Extract the [x, y] coordinate from the center of the cell holding the provided text.  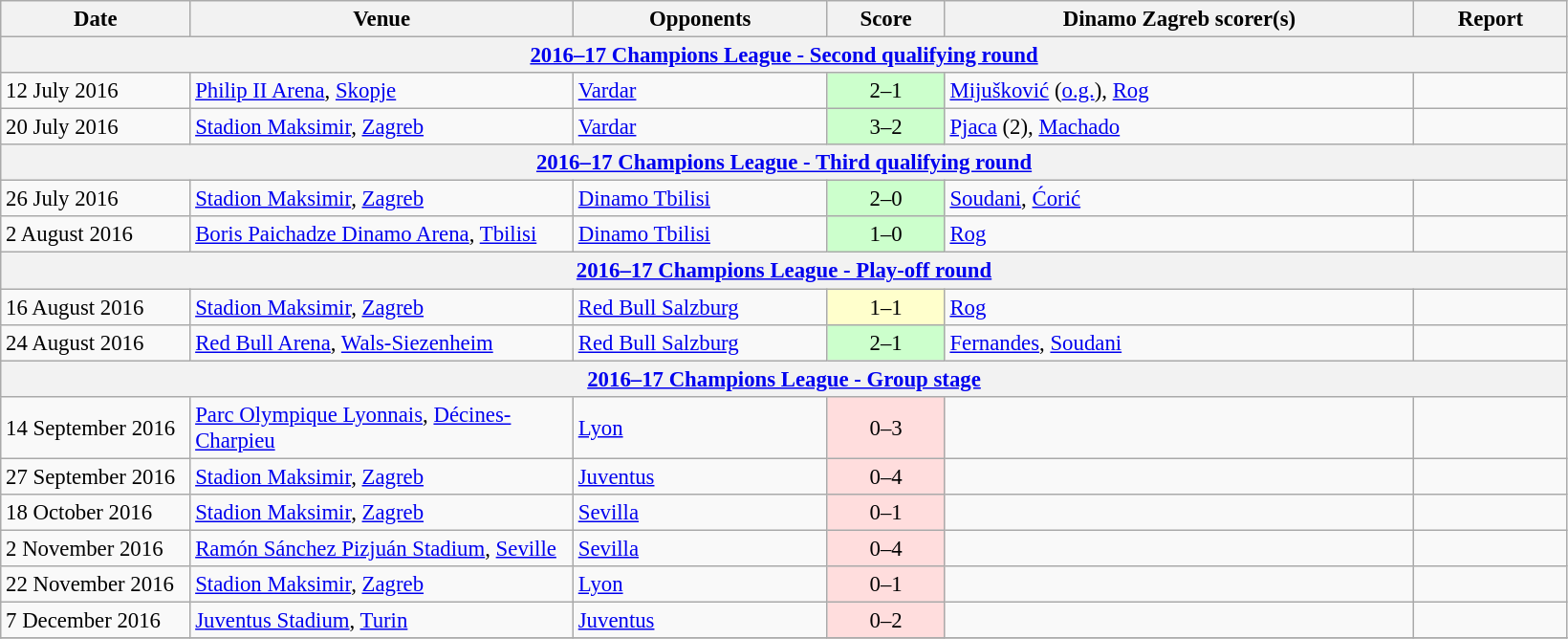
2016–17 Champions League - Third qualifying round [784, 163]
Dinamo Zagreb scorer(s) [1180, 19]
27 September 2016 [96, 476]
14 September 2016 [96, 427]
7 December 2016 [96, 620]
Opponents [700, 19]
Soudani, Ćorić [1180, 199]
2016–17 Champions League - Play-off round [784, 271]
Red Bull Arena, Wals-Siezenheim [382, 342]
3–2 [885, 127]
Parc Olympique Lyonnais, Décines-Charpieu [382, 427]
16 August 2016 [96, 307]
Fernandes, Soudani [1180, 342]
Pjaca (2), Machado [1180, 127]
Juventus Stadium, Turin [382, 620]
18 October 2016 [96, 513]
Philip II Arena, Skopje [382, 91]
24 August 2016 [96, 342]
2 August 2016 [96, 234]
2016–17 Champions League - Second qualifying round [784, 55]
22 November 2016 [96, 584]
Venue [382, 19]
2 November 2016 [96, 548]
2016–17 Champions League - Group stage [784, 379]
Report [1492, 19]
Score [885, 19]
2–0 [885, 199]
26 July 2016 [96, 199]
Boris Paichadze Dinamo Arena, Tbilisi [382, 234]
Date [96, 19]
0–2 [885, 620]
0–3 [885, 427]
1–0 [885, 234]
Mijušković (o.g.), Rog [1180, 91]
Ramón Sánchez Pizjuán Stadium, Seville [382, 548]
20 July 2016 [96, 127]
1–1 [885, 307]
12 July 2016 [96, 91]
